Pinpoint the cell where the given text exists, returning its [x, y] midpoint coordinate. 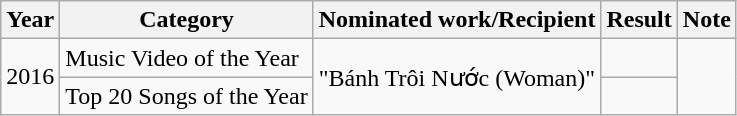
Category [186, 20]
Top 20 Songs of the Year [186, 96]
"Bánh Trôi Nước (Woman)" [457, 77]
2016 [30, 77]
Year [30, 20]
Note [706, 20]
Nominated work/Recipient [457, 20]
Music Video of the Year [186, 58]
Result [639, 20]
